Return the (X, Y) coordinate for the center point of the cell that contains the specified text.  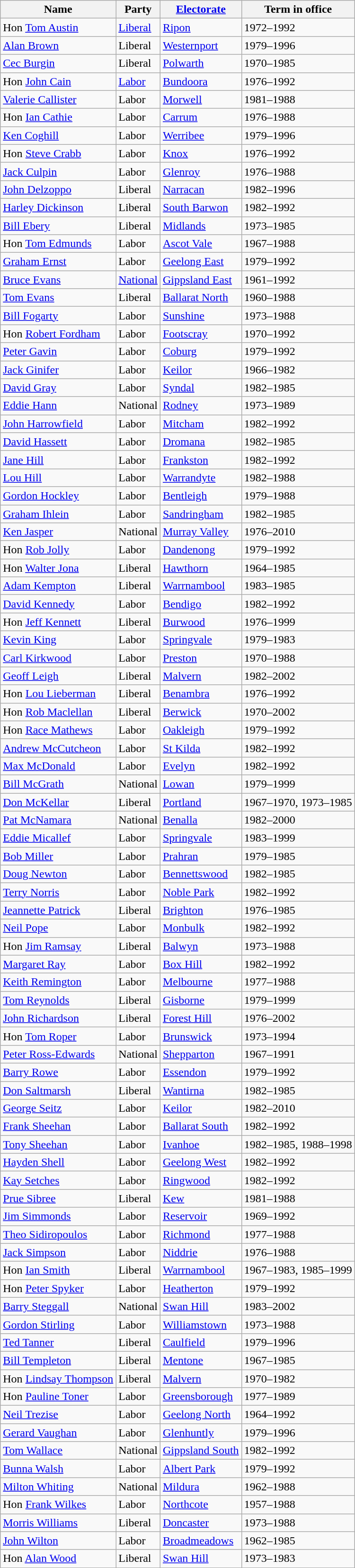
1973–1985 (298, 226)
Gordon Stirling (58, 1324)
Wantirna (201, 1090)
Jane Hill (58, 460)
1970–1982 (298, 1379)
Kay Setches (58, 1180)
Lowan (201, 784)
Hon Alan Wood (58, 1559)
Frank Sheehan (58, 1126)
Hon Ian Smith (58, 1270)
Term in office (298, 9)
Geelong East (201, 262)
Dandenong (201, 550)
1982–1985, 1988–1998 (298, 1144)
1976–1999 (298, 622)
1979–1985 (298, 856)
Lou Hill (58, 478)
David Kennedy (58, 604)
John Richardson (58, 1018)
1970–1992 (298, 334)
Gippsland South (201, 1451)
Hon Steve Crabb (58, 153)
Bill Templeton (58, 1360)
1982–1988 (298, 478)
1976–2002 (298, 1018)
Name (58, 9)
Bentleigh (201, 496)
Gordon Hockley (58, 496)
Oakleigh (201, 730)
Bill Fogarty (58, 316)
Ascot Vale (201, 244)
1976–1985 (298, 910)
Hon Jeff Kennett (58, 622)
1967–1985 (298, 1360)
Heatherton (201, 1288)
Prahran (201, 856)
Benalla (201, 820)
Balwyn (201, 946)
John Harrowfield (58, 424)
Glenhuntly (201, 1433)
David Gray (58, 388)
Frankston (201, 460)
Hon Tom Edmunds (58, 244)
Jack Simpson (58, 1252)
Sandringham (201, 514)
Valerie Callister (58, 99)
Doncaster (201, 1523)
Bill McGrath (58, 784)
Eddie Micallef (58, 838)
Bendigo (201, 604)
Neil Pope (58, 928)
Hon Lindsay Thompson (58, 1379)
Hon Peter Spyker (58, 1288)
Peter Ross-Edwards (58, 1054)
1979–1983 (298, 640)
Murray Valley (201, 532)
Hon Tom Roper (58, 1036)
Mildura (201, 1487)
Midlands (201, 226)
Barry Rowe (58, 1072)
Bob Miller (58, 856)
Tony Sheehan (58, 1144)
Doug Newton (58, 874)
Carrum (201, 117)
1977–1989 (298, 1397)
Footscray (201, 334)
Hon Lou Lieberman (58, 694)
Neil Trezise (58, 1415)
Party (138, 9)
Box Hill (201, 964)
1983–1985 (298, 586)
Westernport (201, 45)
1973–1989 (298, 406)
Bill Ebery (58, 226)
1973–1994 (298, 1036)
Jim Simmonds (58, 1216)
Kew (201, 1198)
1973–1983 (298, 1559)
1957–1988 (298, 1505)
Hon Rob Maclellan (58, 712)
Syndal (201, 388)
Portland (201, 802)
Ken Jasper (58, 532)
Barry Steggall (58, 1306)
1970–2002 (298, 712)
Hon Jim Ramsay (58, 946)
Hon Walter Jona (58, 568)
Gippsland East (201, 280)
Monbulk (201, 928)
Hon Rob Jolly (58, 550)
1970–1988 (298, 658)
Forest Hill (201, 1018)
Shepparton (201, 1054)
Tom Reynolds (58, 1000)
1964–1992 (298, 1415)
George Seitz (58, 1108)
Graham Ernst (58, 262)
Burwood (201, 622)
Greensborough (201, 1397)
1969–1992 (298, 1216)
1966–1982 (298, 370)
Essendon (201, 1072)
1964–1985 (298, 568)
Jack Ginifer (58, 370)
Berwick (201, 712)
Rodney (201, 406)
1960–1988 (298, 298)
1967–1970, 1973–1985 (298, 802)
Williamstown (201, 1324)
Richmond (201, 1234)
Kevin King (58, 640)
Broadmeadows (201, 1541)
Mentone (201, 1360)
Eddie Hann (58, 406)
Hon Frank Wilkes (58, 1505)
1982–2010 (298, 1108)
1962–1988 (298, 1487)
Jack Culpin (58, 171)
Ringwood (201, 1180)
Melbourne (201, 982)
Knox (201, 153)
Geelong North (201, 1415)
1979–1988 (298, 496)
St Kilda (201, 748)
Albert Park (201, 1469)
Bennettswood (201, 874)
David Hassett (58, 442)
Tom Wallace (58, 1451)
1982–2000 (298, 820)
1983–1999 (298, 838)
1967–1991 (298, 1054)
Bruce Evans (58, 280)
Polwarth (201, 63)
Ken Coghill (58, 135)
1961–1992 (298, 280)
Narracan (201, 189)
1976–2010 (298, 532)
Hon Tom Austin (58, 27)
Reservoir (201, 1216)
Noble Park (201, 892)
Northcote (201, 1505)
Adam Kempton (58, 586)
Ballarat South (201, 1126)
Harley Dickinson (58, 207)
Cec Burgin (58, 63)
Pat McNamara (58, 820)
Sunshine (201, 316)
Hon Ian Cathie (58, 117)
Hawthorn (201, 568)
Andrew McCutcheon (58, 748)
Ballarat North (201, 298)
Dromana (201, 442)
South Barwon (201, 207)
Hon Pauline Toner (58, 1397)
Preston (201, 658)
1970–1985 (298, 63)
Hon John Cain (58, 81)
Keith Remington (58, 982)
Bundoora (201, 81)
Mitcham (201, 424)
Prue Sibree (58, 1198)
Margaret Ray (58, 964)
Geoff Leigh (58, 676)
Ivanhoe (201, 1144)
Glenroy (201, 171)
Benambra (201, 694)
1967–1988 (298, 244)
Electorate (201, 9)
Max McDonald (58, 766)
Jeannette Patrick (58, 910)
Graham Ihlein (58, 514)
Gisborne (201, 1000)
Bunna Walsh (58, 1469)
Don McKellar (58, 802)
Caulfield (201, 1342)
Tom Evans (58, 298)
Terry Norris (58, 892)
Don Saltmarsh (58, 1090)
Morris Williams (58, 1523)
1982–2002 (298, 676)
Hayden Shell (58, 1162)
1972–1992 (298, 27)
Brunswick (201, 1036)
1982–1996 (298, 189)
Geelong West (201, 1162)
Evelyn (201, 766)
Carl Kirkwood (58, 658)
Ripon (201, 27)
Werribee (201, 135)
Morwell (201, 99)
Hon Robert Fordham (58, 334)
John Delzoppo (58, 189)
Peter Gavin (58, 352)
Warrandyte (201, 478)
Coburg (201, 352)
Milton Whiting (58, 1487)
Gerard Vaughan (58, 1433)
Hon Race Mathews (58, 730)
Brighton (201, 910)
1962–1985 (298, 1541)
Ted Tanner (58, 1342)
Alan Brown (58, 45)
Niddrie (201, 1252)
Theo Sidiropoulos (58, 1234)
1983–2002 (298, 1306)
1967–1983, 1985–1999 (298, 1270)
John Wilton (58, 1541)
